Detect which cell encompasses the target text, then output its [X, Y] center coordinate. 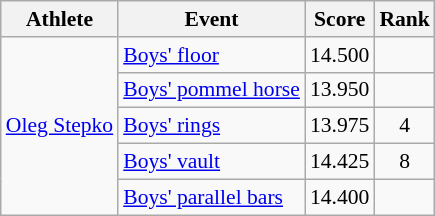
Oleg Stepko [60, 126]
14.425 [340, 162]
Boys' floor [212, 55]
8 [404, 162]
Boys' vault [212, 162]
Rank [404, 19]
Event [212, 19]
Athlete [60, 19]
Boys' pommel horse [212, 90]
14.500 [340, 55]
13.975 [340, 126]
Boys' rings [212, 126]
14.400 [340, 197]
Boys' parallel bars [212, 197]
Score [340, 19]
4 [404, 126]
13.950 [340, 90]
